Return the (x, y) coordinate for the center point of the cell that contains the specified text.  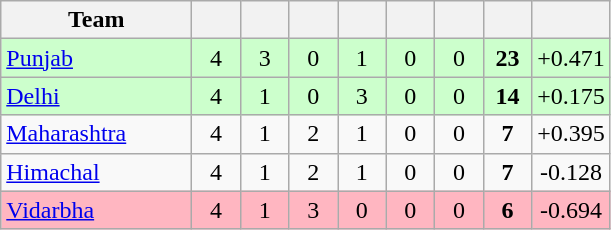
23 (508, 58)
Himachal (96, 172)
Maharashtra (96, 134)
+0.471 (572, 58)
6 (508, 210)
Delhi (96, 96)
Team (96, 20)
+0.175 (572, 96)
+0.395 (572, 134)
14 (508, 96)
-0.128 (572, 172)
Punjab (96, 58)
Vidarbha (96, 210)
-0.694 (572, 210)
